Provide the [X, Y] coordinate of the cell's center where the given text is located.  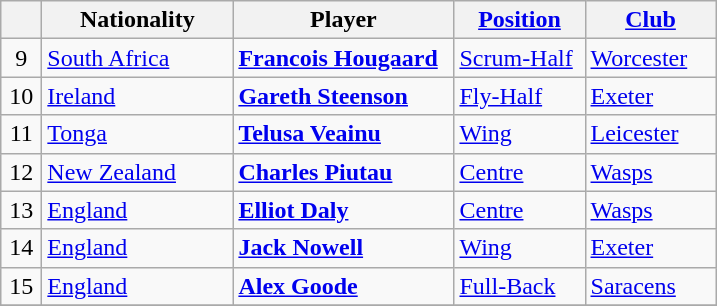
12 [22, 172]
11 [22, 134]
Charles Piutau [344, 172]
Worcester [650, 58]
Gareth Steenson [344, 96]
Alex Goode [344, 286]
Telusa Veainu [344, 134]
Full-Back [520, 286]
Francois Hougaard [344, 58]
Fly-Half [520, 96]
15 [22, 286]
South Africa [138, 58]
14 [22, 248]
Nationality [138, 20]
Position [520, 20]
13 [22, 210]
10 [22, 96]
New Zealand [138, 172]
9 [22, 58]
Club [650, 20]
Tonga [138, 134]
Leicester [650, 134]
Ireland [138, 96]
Player [344, 20]
Jack Nowell [344, 248]
Scrum-Half [520, 58]
Saracens [650, 286]
Elliot Daly [344, 210]
